Provide the [x, y] coordinate of the cell's center where the given text is located.  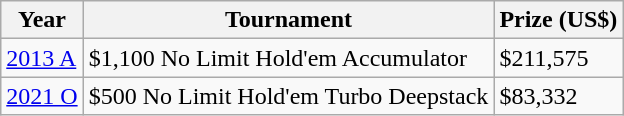
$1,100 No Limit Hold'em Accumulator [288, 58]
$500 No Limit Hold'em Turbo Deepstack [288, 96]
$211,575 [558, 58]
2013 A [42, 58]
Prize (US$) [558, 20]
2021 O [42, 96]
$83,332 [558, 96]
Tournament [288, 20]
Year [42, 20]
